Identify which cell holds the provided text, then report its [X, Y] central coordinate. 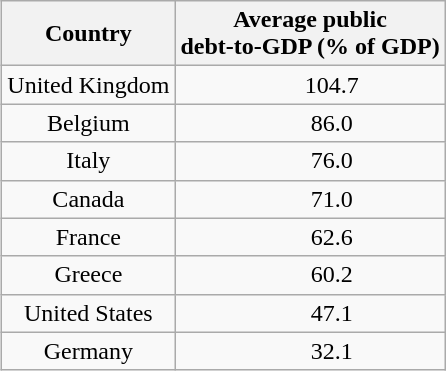
62.6 [310, 237]
United States [88, 313]
United Kingdom [88, 85]
71.0 [310, 199]
86.0 [310, 123]
Italy [88, 161]
Belgium [88, 123]
32.1 [310, 351]
47.1 [310, 313]
60.2 [310, 275]
Country [88, 34]
104.7 [310, 85]
Canada [88, 199]
76.0 [310, 161]
France [88, 237]
Average publicdebt-to-GDP (% of GDP) [310, 34]
Greece [88, 275]
Germany [88, 351]
